Extract the [x, y] coordinate from the center of the cell holding the provided text.  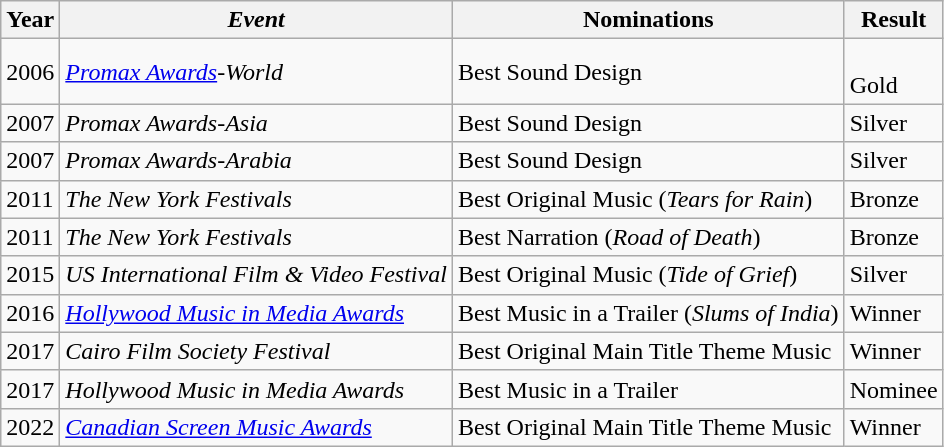
Cairo Film Society Festival [256, 351]
Nominee [894, 389]
Gold [894, 72]
2006 [30, 72]
US International Film & Video Festival [256, 275]
2015 [30, 275]
2016 [30, 313]
Nominations [648, 20]
Canadian Screen Music Awards [256, 427]
Best Music in a Trailer [648, 389]
2022 [30, 427]
Year [30, 20]
Promax Awards-Asia [256, 123]
Event [256, 20]
Best Original Music (Tide of Grief) [648, 275]
Best Music in a Trailer (Slums of India) [648, 313]
Best Narration (Road of Death) [648, 237]
Promax Awards-World [256, 72]
Promax Awards-Arabia [256, 161]
Result [894, 20]
Best Original Music (Tears for Rain) [648, 199]
